Return [x, y] of the center of cell containing provided text 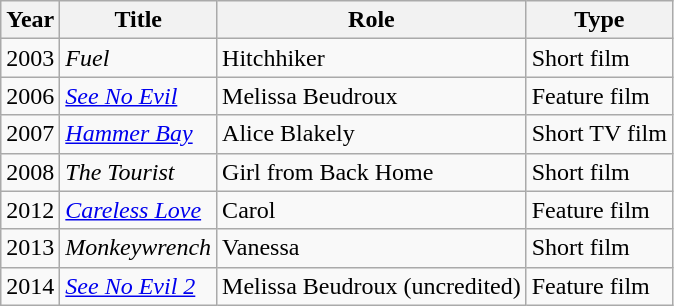
The Tourist [138, 172]
Title [138, 20]
Year [30, 20]
Melissa Beudroux [372, 96]
2007 [30, 134]
2013 [30, 248]
Careless Love [138, 210]
Type [599, 20]
Monkeywrench [138, 248]
2006 [30, 96]
Fuel [138, 58]
2008 [30, 172]
Alice Blakely [372, 134]
Girl from Back Home [372, 172]
Short TV film [599, 134]
Vanessa [372, 248]
Hammer Bay [138, 134]
Melissa Beudroux (uncredited) [372, 286]
Role [372, 20]
See No Evil [138, 96]
2012 [30, 210]
2003 [30, 58]
2014 [30, 286]
Carol [372, 210]
Hitchhiker [372, 58]
See No Evil 2 [138, 286]
